For the text-containing cell, return its midpoint in [x, y] coordinate format. 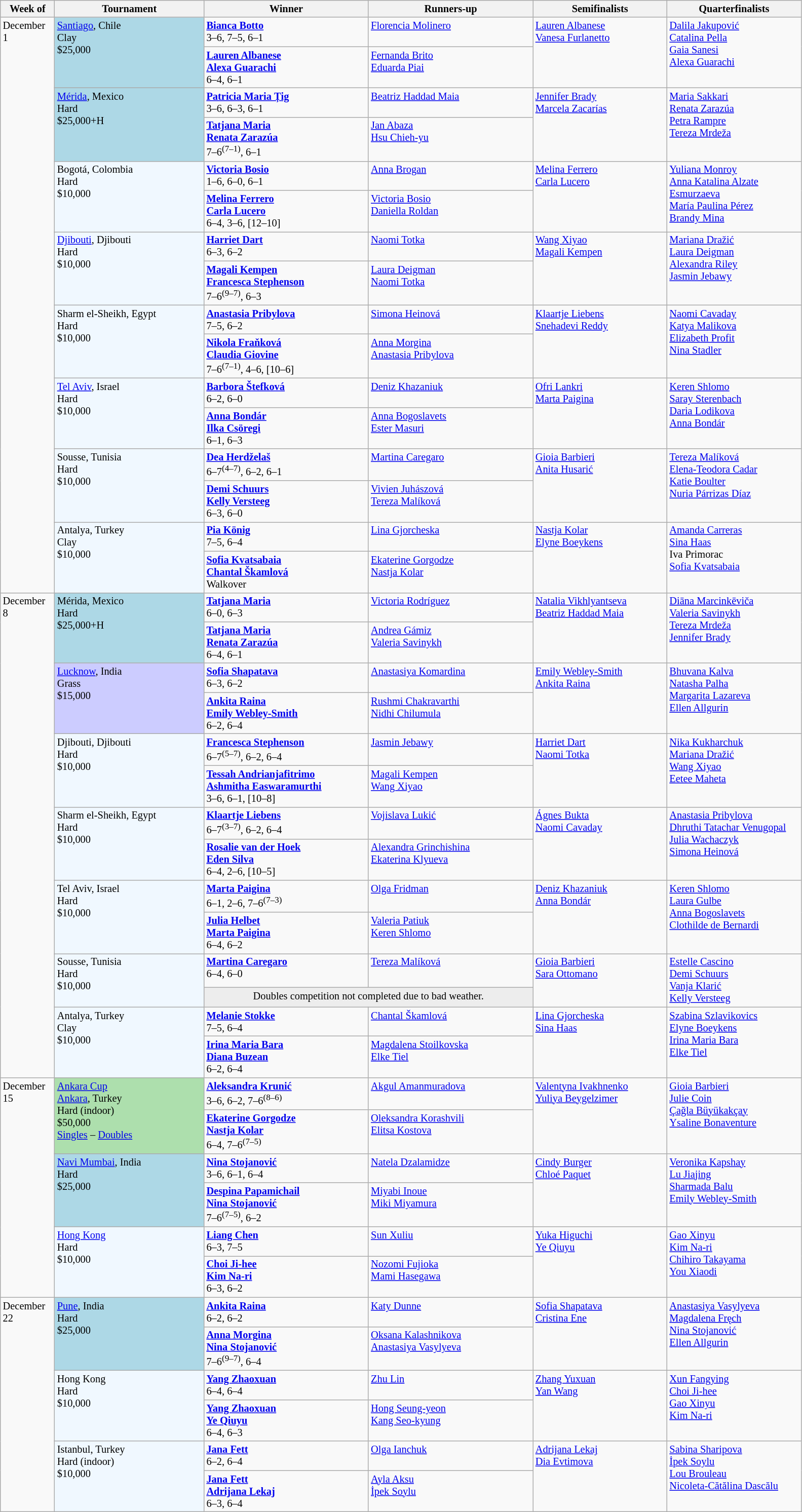
Maria Sakkari Renata Zarazúa Petra Rampre Tereza Mrdeža [735, 125]
Dea Herdželaš 6–7(4–7), 6–2, 6–1 [287, 465]
Julia Helbet Marta Paigina 6–4, 6–2 [287, 933]
Semifinalists [600, 9]
Gioia Barbieri Sara Ottomano [600, 980]
Gioia Barbieri Anita Husarić [600, 485]
Istanbul, Turkey Hard (indoor) $10,000 [130, 1476]
Tatjana Maria Renata Zarazúa 7–6(7–1), 6–1 [287, 139]
Amanda Carreras Sina Haas Iva Primorac Sofia Kvatsabaia [735, 557]
Vojislava Lukić [451, 823]
Demi Schuurs Kelly Versteeg 6–3, 6–0 [287, 501]
Anastasia Pribylova Dhruthi Tatachar Venugopal Julia Wachaczyk Simona Heinová [735, 844]
Mariana Dražić Laura Deigman Alexandra Riley Jasmin Jebawy [735, 268]
Diāna Marcinkēviča Valeria Savinykh Tereza Mrdeža Jennifer Brady [735, 628]
Winner [287, 9]
Naomi Totka [451, 246]
Gao Xinyu Kim Na-ri Chihiro Takayama You Xiaodi [735, 1262]
Magali Kempen Wang Xiyao [451, 786]
Rushmi Chakravarthi Nidhi Chilumula [451, 713]
Lauren Albanese Alexa Guarachi 6–4, 6–1 [287, 67]
Francesca Stephenson 6–7(5–7), 6–2, 6–4 [287, 750]
Anna Morgina Nina Stojanović 7–6(9–7), 6–4 [287, 1348]
Sabina Sharipova İpek Soylu Lou Brouleau Nicoleta-Cătălina Dascălu [735, 1476]
Ankita Raina 6–2, 6–2 [287, 1312]
Szabina Szlavikovics Elyne Boeykens Irina Maria Bara Elke Tiel [735, 1042]
Laura Deigman Naomi Totka [451, 283]
Gioia Barbieri Julie Coin Çağla Büyükakçay Ysaline Bonaventure [735, 1115]
Rosalie van der Hoek Eden Silva 6–4, 2–6, [10–5] [287, 860]
Sofia Kvatsabaia Chantal Škamlová Walkover [287, 572]
Anna Morgina Anastasia Pribylova [451, 357]
Ankita Raina Emily Webley-Smith 6–2, 6–4 [287, 713]
Patricia Maria Țig 3–6, 6–3, 6–1 [287, 102]
Veronika Kapshay Lu Jiajing Sharmada Balu Emily Webley-Smith [735, 1190]
Marta Paigina 6–1, 2–6, 7–6(7–3) [287, 897]
Sun Xuliu [451, 1242]
Vivien Juhászová Tereza Malíková [451, 501]
Magali Kempen Francesca Stephenson 7–6(9–7), 6–3 [287, 283]
Oksana Kalashnikova Anastasiya Vasylyeva [451, 1348]
Ankara Cup Ankara, Turkey Hard (indoor) $50,000 Singles – Doubles [130, 1115]
December 15 [27, 1187]
Sofia Shapatava Cristina Ene [600, 1334]
Week of [27, 9]
Yuka Higuchi Ye Qiuyu [600, 1262]
Cindy Burger Chloé Paquet [600, 1190]
Sofia Shapatava 6–3, 6–2 [287, 678]
Miyabi Inoue Miki Miyamura [451, 1205]
Tournament [130, 9]
Victoria Bosio Daniella Roldan [451, 211]
Jana Fett Adrijana Lekaj 6–3, 6–4 [287, 1491]
Naomi Cavaday Katya Malikova Elizabeth Profit Nina Stadler [735, 341]
Bhuvana Kalva Natasha Palha Margarita Lazareva Ellen Allgurin [735, 698]
Anna Bondár Ilka Csöregi 6–1, 6–3 [287, 428]
Florencia Molinero [451, 32]
Dalila Jakupović Catalina Pella Gaia Sanesi Alexa Guarachi [735, 53]
Victoria Bosio 1–6, 6–0, 6–1 [287, 176]
Barbora Štefková 6–2, 6–0 [287, 393]
Adrijana Lekaj Dia Evtimova [600, 1476]
Yang Zhaoxuan Ye Qiuyu 6–4, 6–3 [287, 1420]
Harriet Dart 6–3, 6–2 [287, 246]
Liang Chen 6–3, 7–5 [287, 1242]
Natela Dzalamidze [451, 1168]
Zhu Lin [451, 1385]
Pune, India Hard $25,000 [130, 1334]
Jan Abaza Hsu Chieh-yu [451, 139]
Runners-up [451, 9]
Nika Kukharchuk Mariana Dražić Wang Xiyao Eetee Maheta [735, 770]
Ekaterine Gorgodze Nastja Kolar 6–4, 7–6(7–5) [287, 1132]
Hong Seung-yeon Kang Seo-kyung [451, 1420]
December 22 [27, 1404]
Olga Fridman [451, 897]
Ayla Aksu İpek Soylu [451, 1491]
Emily Webley-Smith Ankita Raina [600, 698]
Quarterfinalists [735, 9]
Bogotá, Colombia Hard $10,000 [130, 197]
Melanie Stokke 7–5, 6–4 [287, 1022]
Melina Ferrero Carla Lucero [600, 197]
Xun Fangying Choi Ji-hee Gao Xinyu Kim Na-ri [735, 1406]
Choi Ji-hee Kim Na-ri 6–3, 6–2 [287, 1276]
Victoria Rodríguez [451, 607]
Melina Ferrero Carla Lucero 6–4, 3–6, [12–10] [287, 211]
Nina Stojanović 3–6, 6–1, 6–4 [287, 1168]
Jana Fett 6–2, 6–4 [287, 1456]
Martina Caregaro [451, 465]
Yuliana Monroy Anna Katalina Alzate Esmurzaeva María Paulina Pérez Brandy Mina [735, 197]
Tatjana Maria 6–0, 6–3 [287, 607]
Akgul Amanmuradova [451, 1093]
Anastasiya Vasylyeva Magdalena Fręch Nina Stojanović Ellen Allgurin [735, 1334]
December 8 [27, 835]
Lina Gjorcheska [451, 536]
Tatjana Maria Renata Zarazúa 6–4, 6–1 [287, 642]
Lina Gjorcheska Sina Haas [600, 1042]
Lucknow, India Grass $15,000 [130, 698]
Deniz Khazaniuk [451, 393]
Lauren Albanese Vanesa Furlanetto [600, 53]
Irina Maria Bara Diana Buzean 6–2, 6–4 [287, 1057]
Despina Papamichail Nina Stojanović 7–6(7–5), 6–2 [287, 1205]
Jennifer Brady Marcela Zacarías [600, 125]
Ofri Lankri Marta Paigina [600, 413]
Natalia Vikhlyantseva Beatriz Haddad Maia [600, 628]
Navi Mumbai, India Hard $25,000 [130, 1190]
Ágnes Bukta Naomi Cavaday [600, 844]
Andrea Gámiz Valeria Savinykh [451, 642]
Anna Brogan [451, 176]
Ekaterine Gorgodze Nastja Kolar [451, 572]
Aleksandra Krunić 3–6, 6–2, 7–6(8–6) [287, 1093]
Nastja Kolar Elyne Boeykens [600, 557]
Klaartje Liebens Snehadevi Reddy [600, 341]
Tereza Malíková [451, 971]
Tereza Malíková Elena-Teodora Cadar Katie Boulter Nuria Párrizas Díaz [735, 485]
Olga Ianchuk [451, 1456]
Klaartje Liebens 6–7(3–7), 6–2, 6–4 [287, 823]
Pia König 7–5, 6–4 [287, 536]
Nozomi Fujioka Mami Hasegawa [451, 1276]
Alexandra Grinchishina Ekaterina Klyueva [451, 860]
Wang Xiyao Magali Kempen [600, 268]
Oleksandra Korashvili Elitsa Kostova [451, 1132]
Deniz Khazaniuk Anna Bondár [600, 917]
Bianca Botto 3–6, 7–5, 6–1 [287, 32]
Magdalena Stoilkovska Elke Tiel [451, 1057]
Harriet Dart Naomi Totka [600, 770]
Estelle Cascino Demi Schuurs Vanja Klarić Kelly Versteeg [735, 980]
Beatriz Haddad Maia [451, 102]
Anastasia Pribylova 7–5, 6–2 [287, 320]
Martina Caregaro 6–4, 6–0 [287, 971]
Santiago, Chile Clay $25,000 [130, 53]
Anastasiya Komardina [451, 678]
Fernanda Brito Eduarda Piai [451, 67]
Tessah Andrianjafitrimo Ashmitha Easwaramurthi 3–6, 6–1, [10–8] [287, 786]
Simona Heinová [451, 320]
Doubles competition not completed due to bad weather. [369, 997]
Katy Dunne [451, 1312]
Zhang Yuxuan Yan Wang [600, 1406]
Jasmin Jebawy [451, 750]
Nikola Fraňková Claudia Giovine 7–6(7–1), 4–6, [10–6] [287, 357]
Anna Bogoslavets Ester Masuri [451, 428]
December 1 [27, 305]
Keren Shlomo Laura Gulbe Anna Bogoslavets Clothilde de Bernardi [735, 917]
Keren Shlomo Saray Sterenbach Daria Lodikova Anna Bondár [735, 413]
Valeria Patiuk Keren Shlomo [451, 933]
Valentyna Ivakhnenko Yuliya Beygelzimer [600, 1115]
Chantal Škamlová [451, 1022]
Yang Zhaoxuan 6–4, 6–4 [287, 1385]
